Extract the [x, y] coordinate from the center of the cell holding the provided text.  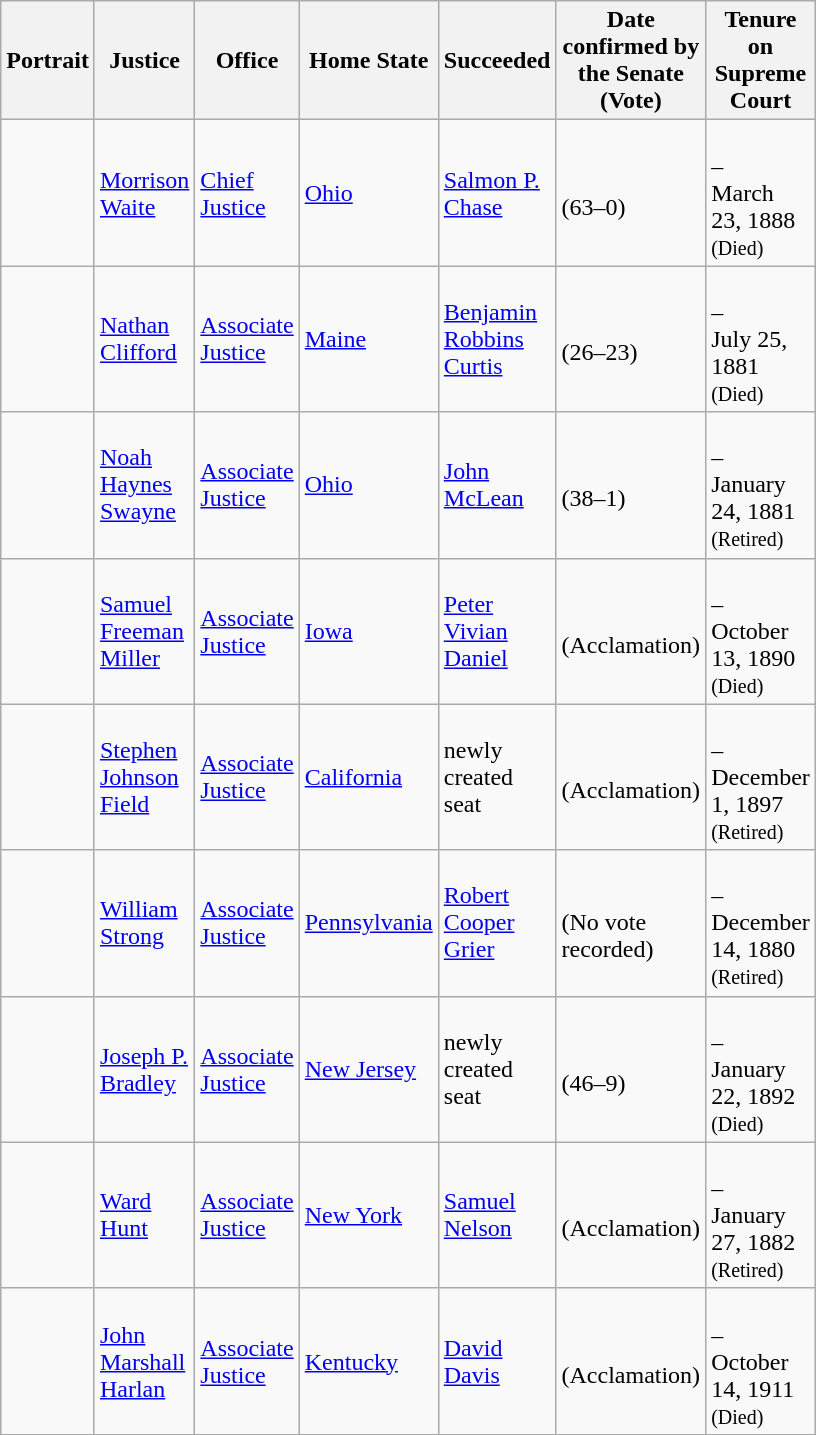
Robert Cooper Grier [497, 923]
–October 14, 1911(Died) [761, 1361]
Noah Haynes Swayne [144, 485]
Morrison Waite [144, 193]
Nathan Clifford [144, 339]
Date confirmed by the Senate(Vote) [631, 60]
Pennsylvania [368, 923]
Maine [368, 339]
Office [247, 60]
Kentucky [368, 1361]
Iowa [368, 631]
(46–9) [631, 1069]
John Marshall Harlan [144, 1361]
–December 1, 1897(Retired) [761, 777]
Portrait [48, 60]
Joseph P. Bradley [144, 1069]
Succeeded [497, 60]
Stephen Johnson Field [144, 777]
–July 25, 1881(Died) [761, 339]
Chief Justice [247, 193]
Tenure on Supreme Court [761, 60]
California [368, 777]
Benjamin Robbins Curtis [497, 339]
–January 22, 1892(Died) [761, 1069]
William Strong [144, 923]
(38–1) [631, 485]
New York [368, 1215]
Samuel Freeman Miller [144, 631]
–January 24, 1881(Retired) [761, 485]
John McLean [497, 485]
Peter Vivian Daniel [497, 631]
Salmon P. Chase [497, 193]
David Davis [497, 1361]
–January 27, 1882(Retired) [761, 1215]
–October 13, 1890(Died) [761, 631]
–March 23, 1888(Died) [761, 193]
Ward Hunt [144, 1215]
(26–23) [631, 339]
Home State [368, 60]
New Jersey [368, 1069]
Samuel Nelson [497, 1215]
–December 14, 1880(Retired) [761, 923]
(No vote recorded) [631, 923]
(63–0) [631, 193]
Justice [144, 60]
